Find where the given text appears and provide that cell's center as (X, Y) coordinate. 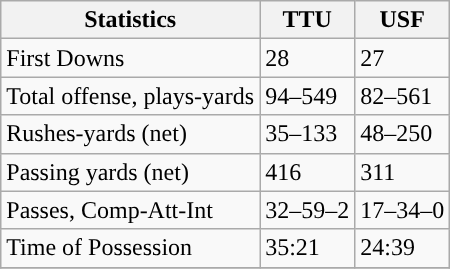
94–549 (308, 96)
Passing yards (net) (130, 172)
Time of Possession (130, 248)
USF (402, 20)
311 (402, 172)
Passes, Comp-Att-Int (130, 210)
17–34–0 (402, 210)
35:21 (308, 248)
32–59–2 (308, 210)
416 (308, 172)
48–250 (402, 134)
Statistics (130, 20)
35–133 (308, 134)
24:39 (402, 248)
28 (308, 58)
TTU (308, 20)
First Downs (130, 58)
27 (402, 58)
Rushes-yards (net) (130, 134)
Total offense, plays-yards (130, 96)
82–561 (402, 96)
